Return the (x, y) coordinate for the center point of the cell that contains the specified text.  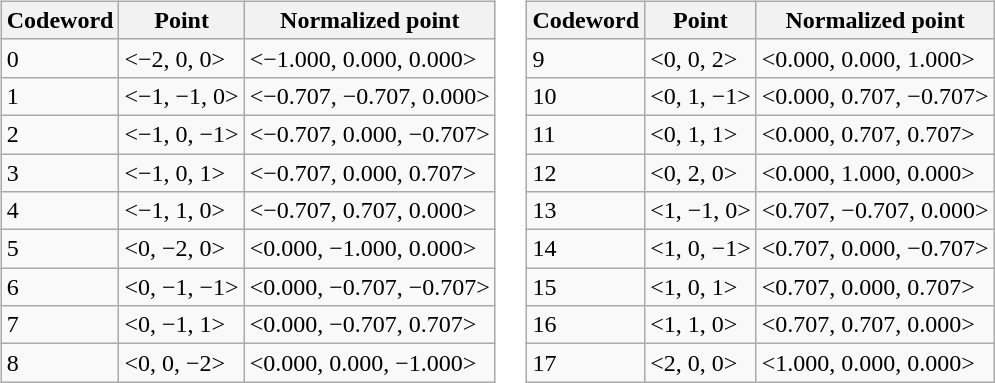
<0, −1, 1> (182, 325)
14 (586, 249)
8 (60, 363)
<0.000, 1.000, 0.000> (875, 173)
<0.707, 0.707, 0.000> (875, 325)
13 (586, 211)
<0, −2, 0> (182, 249)
5 (60, 249)
<1, 0, 1> (701, 287)
<0, −1, −1> (182, 287)
<0.000, 0.000, 1.000> (875, 58)
0 (60, 58)
<0, 0, −2> (182, 363)
<0.707, 0.000, −0.707> (875, 249)
<−1, −1, 0> (182, 96)
10 (586, 96)
<1, 0, −1> (701, 249)
<−0.707, 0.000, −0.707> (370, 134)
7 (60, 325)
1 (60, 96)
16 (586, 325)
<0, 1, −1> (701, 96)
<0, 0, 2> (701, 58)
<−2, 0, 0> (182, 58)
<−1, 0, −1> (182, 134)
<0.707, −0.707, 0.000> (875, 211)
<0.000, −1.000, 0.000> (370, 249)
<−0.707, 0.707, 0.000> (370, 211)
<2, 0, 0> (701, 363)
<0.707, 0.000, 0.707> (875, 287)
<0.000, 0.707, −0.707> (875, 96)
<0, 1, 1> (701, 134)
<1, 1, 0> (701, 325)
9 (586, 58)
6 (60, 287)
<0.000, 0.707, 0.707> (875, 134)
12 (586, 173)
<1, −1, 0> (701, 211)
<0, 2, 0> (701, 173)
<−1, 0, 1> (182, 173)
<−0.707, −0.707, 0.000> (370, 96)
<0.000, 0.000, −1.000> (370, 363)
17 (586, 363)
3 (60, 173)
<−0.707, 0.000, 0.707> (370, 173)
2 (60, 134)
<−1, 1, 0> (182, 211)
<1.000, 0.000, 0.000> (875, 363)
<0.000, −0.707, 0.707> (370, 325)
15 (586, 287)
<−1.000, 0.000, 0.000> (370, 58)
11 (586, 134)
<0.000, −0.707, −0.707> (370, 287)
4 (60, 211)
